From the cell containing the given text, extract its center point as (x, y) coordinate. 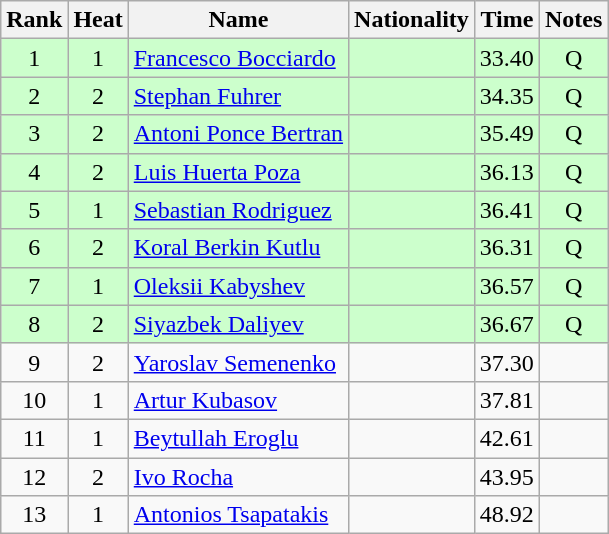
36.13 (506, 172)
13 (34, 515)
Sebastian Rodriguez (238, 210)
Heat (98, 20)
36.57 (506, 286)
Notes (573, 20)
Antoni Ponce Bertran (238, 134)
3 (34, 134)
48.92 (506, 515)
Artur Kubasov (238, 400)
Yaroslav Semenenko (238, 362)
36.41 (506, 210)
42.61 (506, 438)
35.49 (506, 134)
8 (34, 324)
Antonios Tsapatakis (238, 515)
33.40 (506, 58)
Francesco Bocciardo (238, 58)
5 (34, 210)
Rank (34, 20)
11 (34, 438)
7 (34, 286)
10 (34, 400)
36.67 (506, 324)
4 (34, 172)
Name (238, 20)
37.81 (506, 400)
37.30 (506, 362)
Time (506, 20)
6 (34, 248)
36.31 (506, 248)
Ivo Rocha (238, 477)
Stephan Fuhrer (238, 96)
34.35 (506, 96)
9 (34, 362)
Luis Huerta Poza (238, 172)
Nationality (412, 20)
Oleksii Kabyshev (238, 286)
Koral Berkin Kutlu (238, 248)
12 (34, 477)
Beytullah Eroglu (238, 438)
43.95 (506, 477)
Siyazbek Daliyev (238, 324)
